Return the (x, y) coordinate for the center point of the cell that contains the specified text.  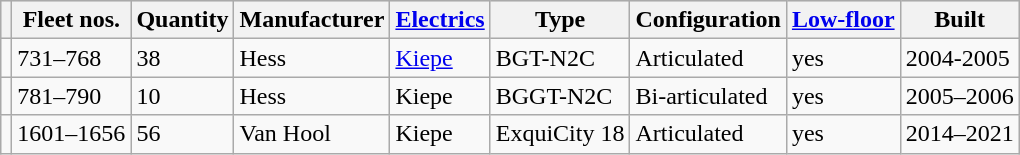
Configuration (708, 20)
2014–2021 (960, 134)
BGGT-N2C (560, 96)
BGT-N2C (560, 58)
Manufacturer (312, 20)
Fleet nos. (72, 20)
Electrics (440, 20)
38 (182, 58)
Low-floor (843, 20)
56 (182, 134)
ExquiCity 18 (560, 134)
Type (560, 20)
Bi-articulated (708, 96)
10 (182, 96)
2005–2006 (960, 96)
781–790 (72, 96)
Van Hool (312, 134)
731–768 (72, 58)
2004-2005 (960, 58)
Quantity (182, 20)
1601–1656 (72, 134)
Built (960, 20)
